Return (X, Y) of the center of cell containing provided text 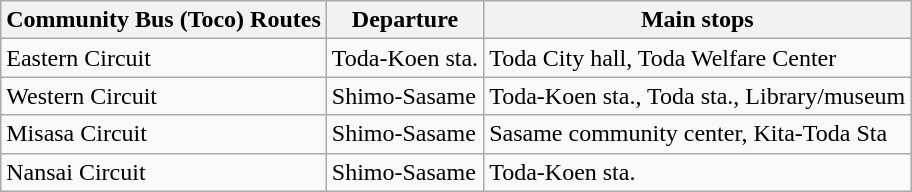
Main stops (698, 20)
Departure (404, 20)
Eastern Circuit (164, 58)
Community Bus (Toco) Routes (164, 20)
Nansai Circuit (164, 172)
Toda City hall, Toda Welfare Center (698, 58)
Sasame community center, Kita-Toda Sta (698, 134)
Misasa Circuit (164, 134)
Toda-Koen sta., Toda sta., Library/museum (698, 96)
Western Circuit (164, 96)
